Determine the (X, Y) coordinate at the center of the cell enclosing the given text.  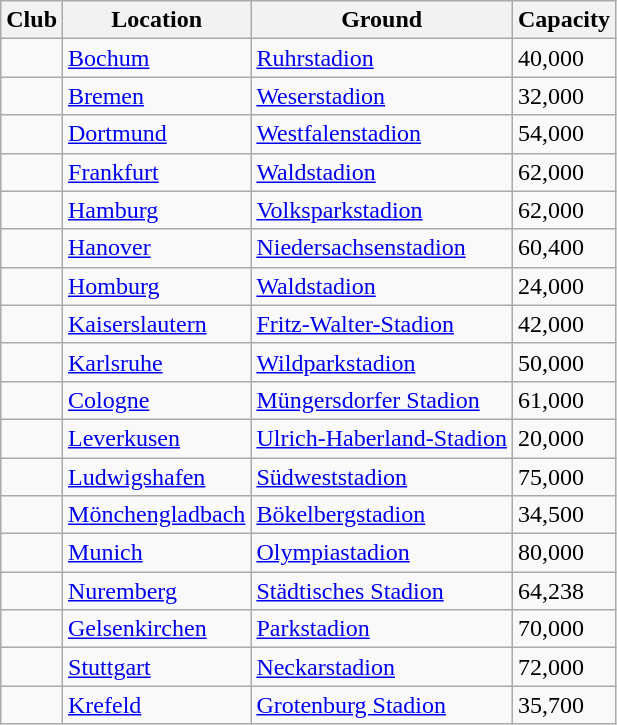
80,000 (564, 553)
Nuremberg (157, 591)
Hamburg (157, 210)
24,000 (564, 286)
Hanover (157, 248)
Krefeld (157, 705)
Bremen (157, 96)
Homburg (157, 286)
61,000 (564, 400)
Stuttgart (157, 667)
64,238 (564, 591)
40,000 (564, 58)
Kaiserslautern (157, 324)
Parkstadion (382, 629)
34,500 (564, 515)
50,000 (564, 362)
35,700 (564, 705)
Leverkusen (157, 438)
72,000 (564, 667)
Neckarstadion (382, 667)
Fritz-Walter-Stadion (382, 324)
Ludwigshafen (157, 477)
70,000 (564, 629)
Niedersachsenstadion (382, 248)
Capacity (564, 20)
75,000 (564, 477)
Westfalenstadion (382, 134)
32,000 (564, 96)
Gelsenkirchen (157, 629)
42,000 (564, 324)
20,000 (564, 438)
Cologne (157, 400)
Städtisches Stadion (382, 591)
Olympiastadion (382, 553)
60,400 (564, 248)
Ground (382, 20)
Wildparkstadion (382, 362)
Karlsruhe (157, 362)
Ruhrstadion (382, 58)
Location (157, 20)
Müngersdorfer Stadion (382, 400)
Südweststadion (382, 477)
Volksparkstadion (382, 210)
Frankfurt (157, 172)
Club (32, 20)
54,000 (564, 134)
Bökelbergstadion (382, 515)
Bochum (157, 58)
Dortmund (157, 134)
Mönchengladbach (157, 515)
Munich (157, 553)
Ulrich-Haberland-Stadion (382, 438)
Grotenburg Stadion (382, 705)
Weserstadion (382, 96)
